Return (X, Y) of the center of cell containing provided text 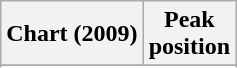
Chart (2009) (72, 34)
Peakposition (189, 34)
